Find where the given text appears and provide that cell's center as [X, Y] coordinate. 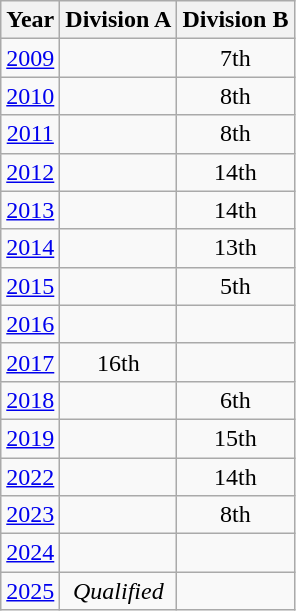
2022 [30, 477]
Year [30, 20]
6th [236, 400]
2009 [30, 58]
5th [236, 286]
Division A [118, 20]
15th [236, 438]
2012 [30, 172]
7th [236, 58]
2017 [30, 362]
2019 [30, 438]
Qualified [118, 591]
16th [118, 362]
2010 [30, 96]
2023 [30, 515]
13th [236, 248]
2015 [30, 286]
Division B [236, 20]
2025 [30, 591]
2016 [30, 324]
2013 [30, 210]
2014 [30, 248]
2011 [30, 134]
2018 [30, 400]
2024 [30, 553]
